Scan for the cell matching the given text and deliver its [x, y] coordinate at center. 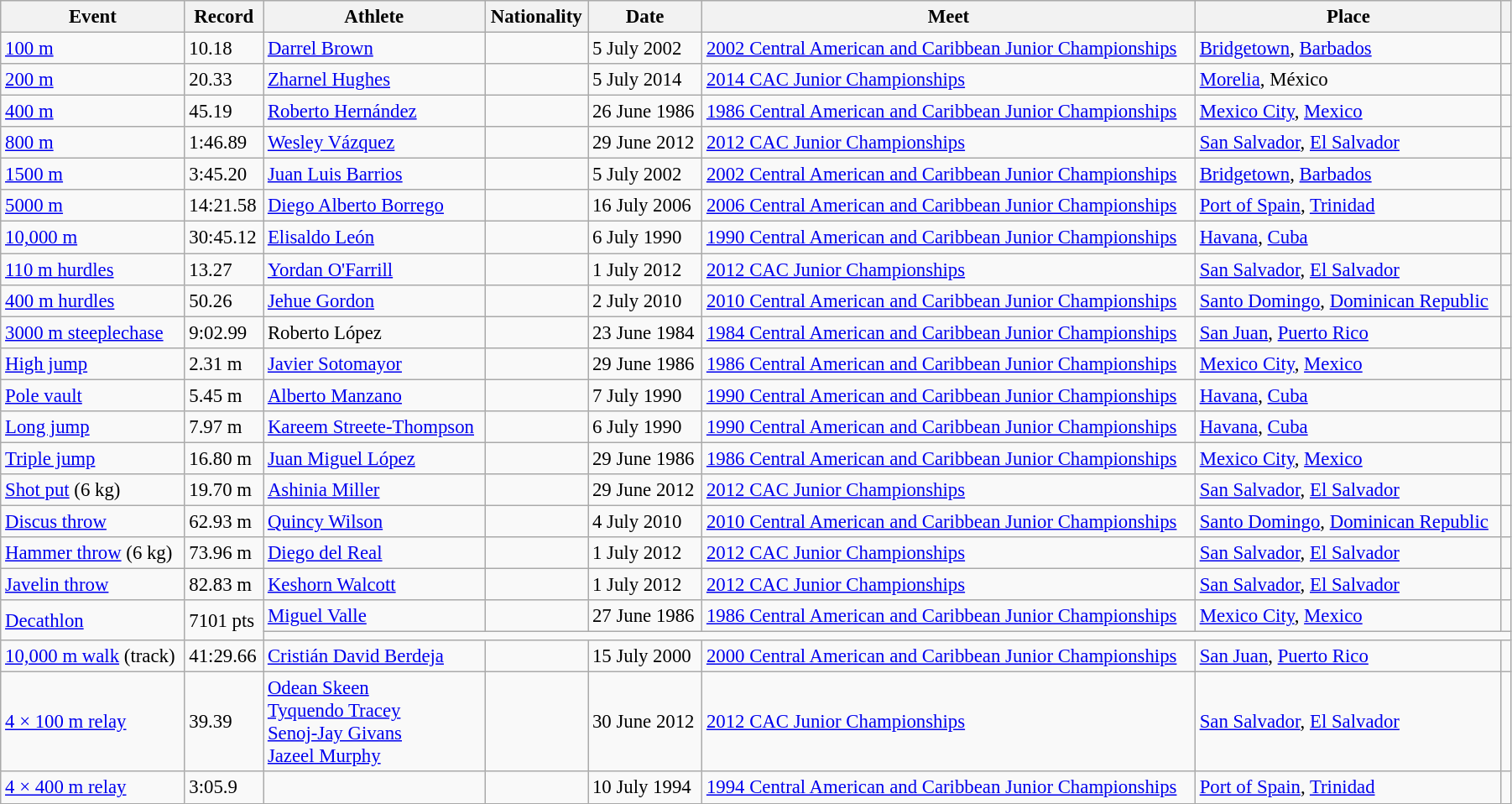
100 m [92, 49]
3:05.9 [224, 788]
Meet [949, 17]
Nationality [537, 17]
110 m hurdles [92, 269]
Juan Luis Barrios [374, 175]
Triple jump [92, 458]
Ashinia Miller [374, 490]
50.26 [224, 300]
3:45.20 [224, 175]
1500 m [92, 175]
10.18 [224, 49]
Record [224, 17]
2.31 m [224, 363]
13.27 [224, 269]
4 July 2010 [645, 521]
Wesley Vázquez [374, 143]
Long jump [92, 427]
400 m [92, 112]
Jehue Gordon [374, 300]
45.19 [224, 112]
High jump [92, 363]
30:45.12 [224, 238]
41:29.66 [224, 656]
800 m [92, 143]
Pole vault [92, 395]
Morelia, México [1348, 80]
Zharnel Hughes [374, 80]
5.45 m [224, 395]
Event [92, 17]
1:46.89 [224, 143]
16.80 m [224, 458]
27 June 1986 [645, 616]
1994 Central American and Caribbean Junior Championships [949, 788]
73.96 m [224, 553]
5000 m [92, 206]
5 July 2014 [645, 80]
Discus throw [92, 521]
Cristián David Berdeja [374, 656]
15 July 2000 [645, 656]
Hammer throw (6 kg) [92, 553]
Decathlon [92, 620]
Darrel Brown [374, 49]
62.93 m [224, 521]
7 July 1990 [645, 395]
Miguel Valle [374, 616]
19.70 m [224, 490]
Roberto López [374, 332]
Yordan O'Farrill [374, 269]
Juan Miguel López [374, 458]
2006 Central American and Caribbean Junior Championships [949, 206]
9:02.99 [224, 332]
Roberto Hernández [374, 112]
26 June 1986 [645, 112]
Diego del Real [374, 553]
Place [1348, 17]
Date [645, 17]
2000 Central American and Caribbean Junior Championships [949, 656]
Elisaldo León [374, 238]
4 × 400 m relay [92, 788]
Javier Sotomayor [374, 363]
Alberto Manzano [374, 395]
Keshorn Walcott [374, 585]
2014 CAC Junior Championships [949, 80]
200 m [92, 80]
1984 Central American and Caribbean Junior Championships [949, 332]
3000 m steeplechase [92, 332]
82.83 m [224, 585]
Odean SkeenTyquendo TraceySenoj-Jay GivansJazeel Murphy [374, 722]
7.97 m [224, 427]
10,000 m walk (track) [92, 656]
4 × 100 m relay [92, 722]
Quincy Wilson [374, 521]
7101 pts [224, 620]
Athlete [374, 17]
16 July 2006 [645, 206]
Kareem Streete-Thompson [374, 427]
Javelin throw [92, 585]
30 June 2012 [645, 722]
10 July 1994 [645, 788]
23 June 1984 [645, 332]
2 July 2010 [645, 300]
Shot put (6 kg) [92, 490]
400 m hurdles [92, 300]
20.33 [224, 80]
Diego Alberto Borrego [374, 206]
10,000 m [92, 238]
39.39 [224, 722]
14:21.58 [224, 206]
